Determine the (x, y) coordinate at the center of the cell enclosing the given text.  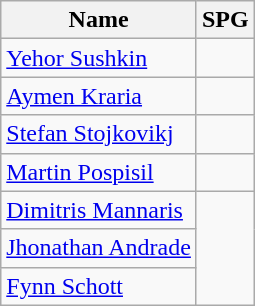
Aymen Kraria (99, 96)
Dimitris Mannaris (99, 210)
SPG (225, 20)
Name (99, 20)
Jhonathan Andrade (99, 248)
Fynn Schott (99, 286)
Martin Pospisil (99, 172)
Yehor Sushkin (99, 58)
Stefan Stojkovikj (99, 134)
